Pinpoint the cell where the given text exists, returning its [X, Y] midpoint coordinate. 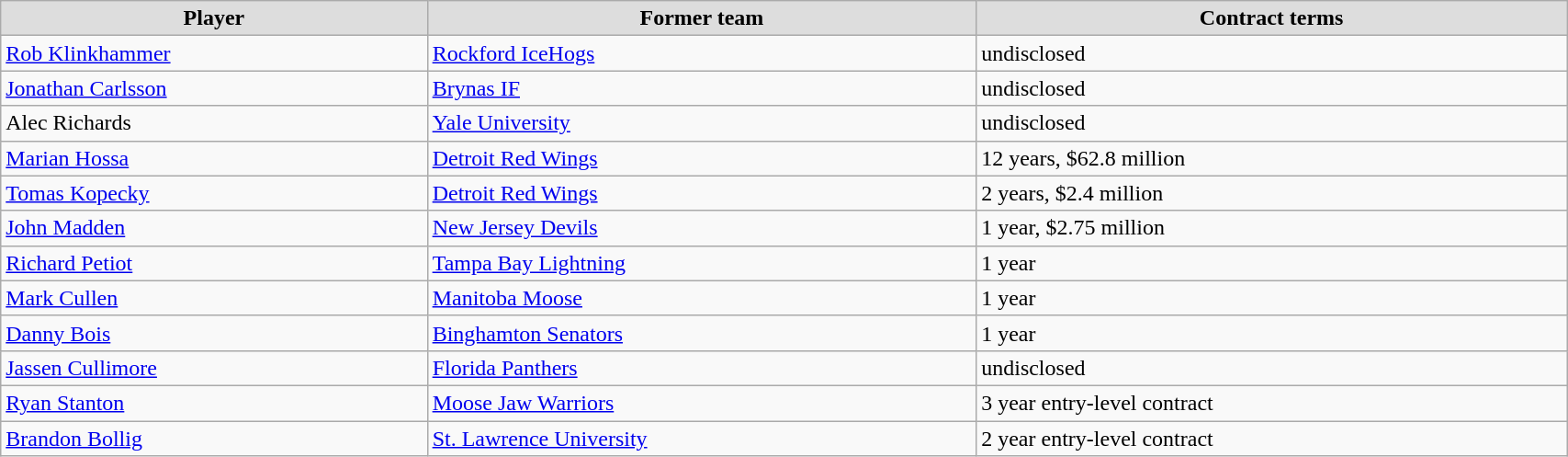
Contract terms [1271, 18]
1 year, $2.75 million [1271, 228]
Ryan Stanton [214, 403]
Moose Jaw Warriors [702, 403]
2 year entry-level contract [1271, 439]
12 years, $62.8 million [1271, 158]
Player [214, 18]
Jonathan Carlsson [214, 88]
Rockford IceHogs [702, 53]
John Madden [214, 228]
Richard Petiot [214, 263]
Alec Richards [214, 123]
New Jersey Devils [702, 228]
2 years, $2.4 million [1271, 193]
Marian Hossa [214, 158]
Mark Cullen [214, 298]
Tampa Bay Lightning [702, 263]
Yale University [702, 123]
St. Lawrence University [702, 439]
Binghamton Senators [702, 333]
Manitoba Moose [702, 298]
3 year entry-level contract [1271, 403]
Former team [702, 18]
Rob Klinkhammer [214, 53]
Brynas IF [702, 88]
Florida Panthers [702, 368]
Jassen Cullimore [214, 368]
Brandon Bollig [214, 439]
Tomas Kopecky [214, 193]
Danny Bois [214, 333]
